Identify which cell holds the provided text, then report its [x, y] central coordinate. 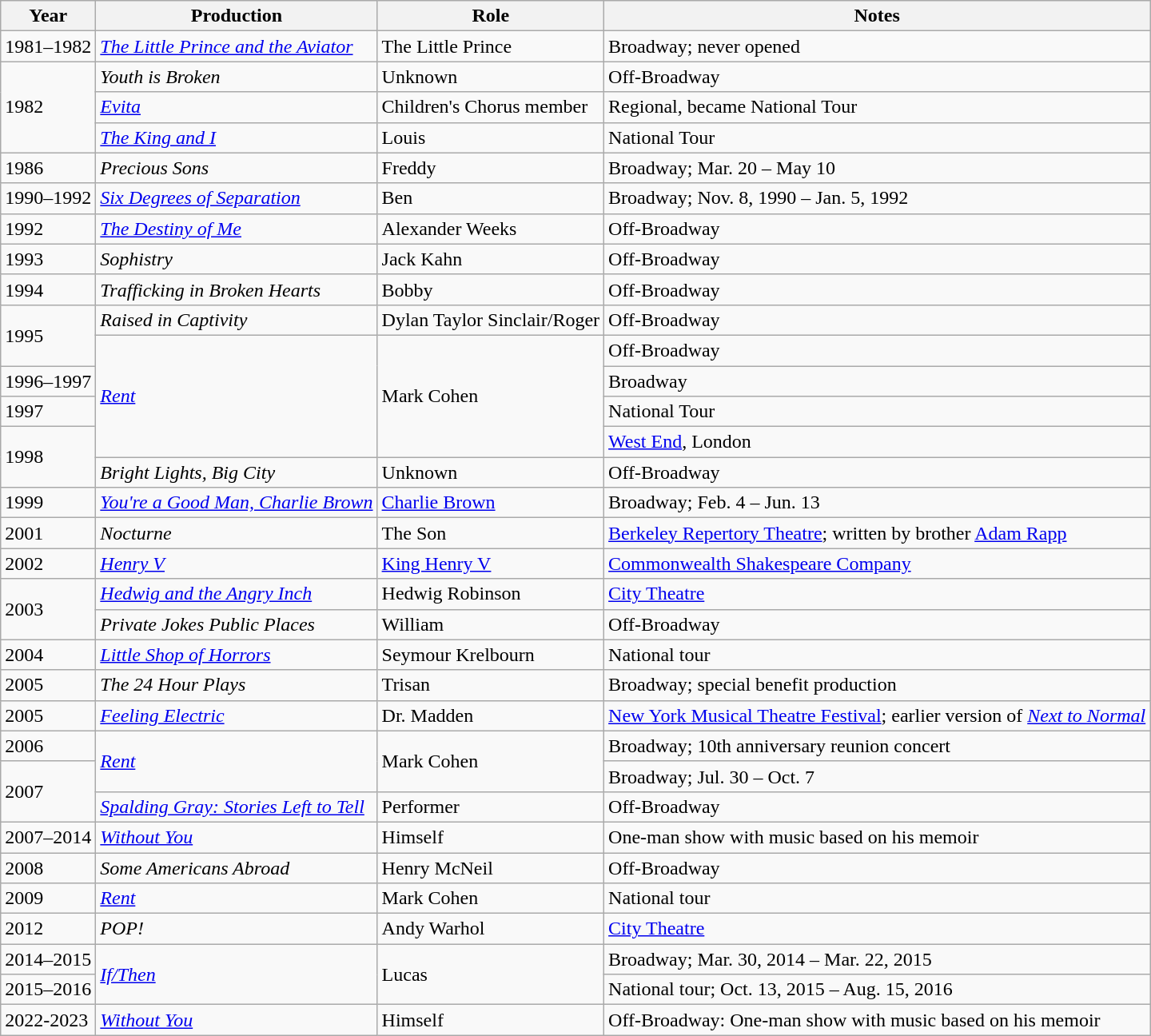
Children's Chorus member [491, 107]
1982 [48, 107]
Hedwig Robinson [491, 594]
West End, London [878, 442]
Louis [491, 137]
If/Then [237, 974]
Youth is Broken [237, 77]
Dr. Madden [491, 715]
1994 [48, 289]
One-man show with music based on his memoir [878, 837]
Broadway; Mar. 30, 2014 – Mar. 22, 2015 [878, 959]
2006 [48, 746]
Broadway; Jul. 30 – Oct. 7 [878, 776]
Spalding Gray: Stories Left to Tell [237, 807]
Some Americans Abroad [237, 867]
Bright Lights, Big City [237, 472]
Charlie Brown [491, 503]
1990–1992 [48, 198]
POP! [237, 929]
Hedwig and the Angry Inch [237, 594]
Broadway [878, 381]
Trafficking in Broken Hearts [237, 289]
Ben [491, 198]
Regional, became National Tour [878, 107]
Production [237, 16]
Dylan Taylor Sinclair/Roger [491, 320]
Alexander Weeks [491, 229]
Broadway; Mar. 20 – May 10 [878, 168]
National tour; Oct. 13, 2015 – Aug. 15, 2016 [878, 990]
2009 [48, 899]
Lucas [491, 974]
Jack Kahn [491, 259]
2004 [48, 655]
2015–2016 [48, 990]
Andy Warhol [491, 929]
Broadway; Nov. 8, 1990 – Jan. 5, 1992 [878, 198]
1998 [48, 457]
The Little Prince [491, 46]
Little Shop of Horrors [237, 655]
2008 [48, 867]
Feeling Electric [237, 715]
Six Degrees of Separation [237, 198]
Henry V [237, 564]
2014–2015 [48, 959]
Bobby [491, 289]
Performer [491, 807]
1995 [48, 335]
Evita [237, 107]
2012 [48, 929]
The Son [491, 533]
1997 [48, 412]
Role [491, 16]
1981–1982 [48, 46]
Nocturne [237, 533]
Sophistry [237, 259]
You're a Good Man, Charlie Brown [237, 503]
Broadway; 10th anniversary reunion concert [878, 746]
2002 [48, 564]
Precious Sons [237, 168]
Notes [878, 16]
The 24 Hour Plays [237, 685]
1993 [48, 259]
The Destiny of Me [237, 229]
Raised in Captivity [237, 320]
2007 [48, 791]
Commonwealth Shakespeare Company [878, 564]
Henry McNeil [491, 867]
2001 [48, 533]
Freddy [491, 168]
1992 [48, 229]
2022-2023 [48, 1020]
Trisan [491, 685]
Off-Broadway: One-man show with music based on his memoir [878, 1020]
William [491, 624]
The King and I [237, 137]
Private Jokes Public Places [237, 624]
Seymour Krelbourn [491, 655]
The Little Prince and the Aviator [237, 46]
Broadway; Feb. 4 – Jun. 13 [878, 503]
Broadway; special benefit production [878, 685]
Berkeley Repertory Theatre; written by brother Adam Rapp [878, 533]
2003 [48, 609]
Broadway; never opened [878, 46]
1999 [48, 503]
1996–1997 [48, 381]
2007–2014 [48, 837]
New York Musical Theatre Festival; earlier version of Next to Normal [878, 715]
1986 [48, 168]
Year [48, 16]
King Henry V [491, 564]
